Search for the cell housing the specified text and yield its [x, y] center coordinate. 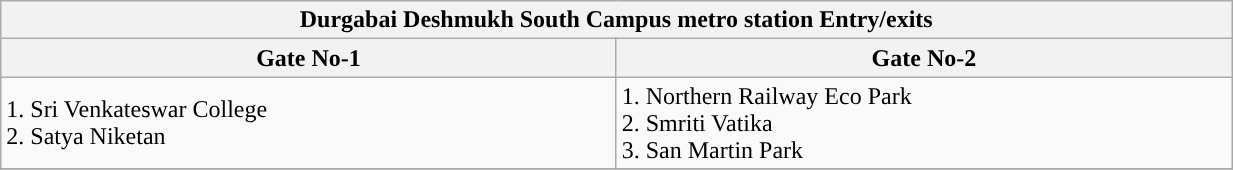
Gate No-2 [924, 58]
1. Sri Venkateswar College2. Satya Niketan [308, 123]
1. Northern Railway Eco Park2. Smriti Vatika3. San Martin Park [924, 123]
Durgabai Deshmukh South Campus metro station Entry/exits [616, 20]
Gate No-1 [308, 58]
